Pinpoint the cell where the given text exists, returning its [x, y] midpoint coordinate. 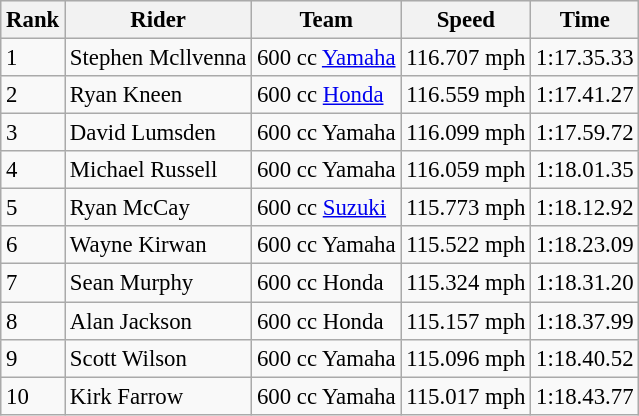
1:18.43.77 [585, 396]
2 [33, 95]
115.522 mph [466, 245]
116.707 mph [466, 58]
Rank [33, 20]
Sean Murphy [158, 283]
9 [33, 358]
Ryan Kneen [158, 95]
1:18.12.92 [585, 208]
1:17.59.72 [585, 133]
4 [33, 170]
Michael Russell [158, 170]
Scott Wilson [158, 358]
Kirk Farrow [158, 396]
10 [33, 396]
Wayne Kirwan [158, 245]
115.096 mph [466, 358]
116.059 mph [466, 170]
5 [33, 208]
600 cc Suzuki [326, 208]
Alan Jackson [158, 321]
Stephen Mcllvenna [158, 58]
7 [33, 283]
8 [33, 321]
115.773 mph [466, 208]
Time [585, 20]
1:18.40.52 [585, 358]
115.157 mph [466, 321]
115.324 mph [466, 283]
Rider [158, 20]
3 [33, 133]
Ryan McCay [158, 208]
David Lumsden [158, 133]
6 [33, 245]
115.017 mph [466, 396]
Speed [466, 20]
Team [326, 20]
1 [33, 58]
1:18.23.09 [585, 245]
116.559 mph [466, 95]
1:18.37.99 [585, 321]
1:17.41.27 [585, 95]
116.099 mph [466, 133]
1:18.01.35 [585, 170]
1:18.31.20 [585, 283]
1:17.35.33 [585, 58]
